For the text-containing cell, return its midpoint in [X, Y] coordinate format. 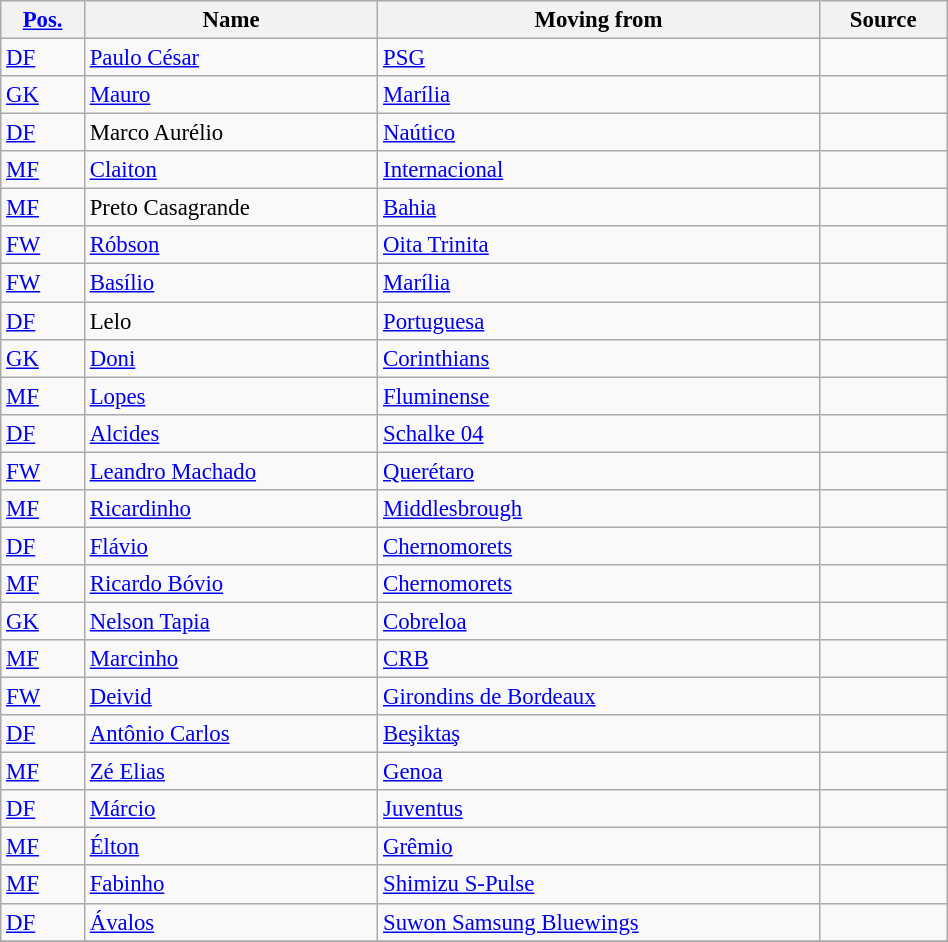
Deivid [230, 697]
Schalke 04 [598, 433]
Cobreloa [598, 621]
Doni [230, 358]
Róbson [230, 245]
Ricardo Bóvio [230, 584]
Moving from [598, 20]
Leandro Machado [230, 471]
Girondins de Bordeaux [598, 697]
Ricardinho [230, 509]
Alcides [230, 433]
Oita Trinita [598, 245]
Querétaro [598, 471]
Preto Casagrande [230, 208]
Marcinho [230, 659]
Marco Aurélio [230, 133]
Nelson Tapia [230, 621]
Bahia [598, 208]
Suwon Samsung Bluewings [598, 922]
Portuguesa [598, 321]
Fabinho [230, 885]
Paulo César [230, 58]
Lelo [230, 321]
Claiton [230, 170]
Beşiktaş [598, 734]
Source [883, 20]
CRB [598, 659]
Genoa [598, 772]
Name [230, 20]
PSG [598, 58]
Juventus [598, 809]
Fluminense [598, 396]
Márcio [230, 809]
Corinthians [598, 358]
Lopes [230, 396]
Internacional [598, 170]
Élton [230, 847]
Pos. [43, 20]
Mauro [230, 95]
Ávalos [230, 922]
Zé Elias [230, 772]
Basílio [230, 283]
Antônio Carlos [230, 734]
Middlesbrough [598, 509]
Flávio [230, 546]
Grêmio [598, 847]
Naútico [598, 133]
Shimizu S-Pulse [598, 885]
